Pinpoint the cell where the given text exists, returning its (X, Y) midpoint coordinate. 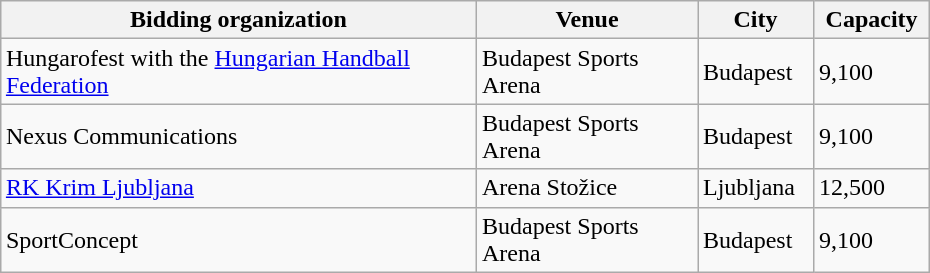
Bidding organization (238, 20)
Venue (586, 20)
Capacity (872, 20)
12,500 (872, 188)
SportConcept (238, 240)
RK Krim Ljubljana (238, 188)
Ljubljana (756, 188)
Arena Stožice (586, 188)
City (756, 20)
Hungarofest with the Hungarian Handball Federation (238, 72)
Nexus Communications (238, 136)
